Detect which cell encompasses the target text, then output its [X, Y] center coordinate. 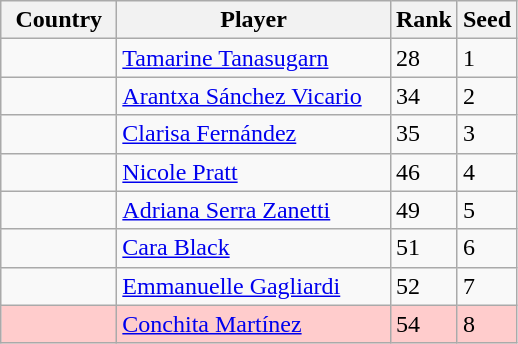
Arantxa Sánchez Vicario [254, 96]
34 [424, 96]
46 [424, 172]
35 [424, 134]
Player [254, 20]
7 [486, 286]
Cara Black [254, 248]
Nicole Pratt [254, 172]
Seed [486, 20]
54 [424, 324]
Tamarine Tanasugarn [254, 58]
28 [424, 58]
Country [59, 20]
6 [486, 248]
2 [486, 96]
52 [424, 286]
8 [486, 324]
1 [486, 58]
Clarisa Fernández [254, 134]
Adriana Serra Zanetti [254, 210]
4 [486, 172]
49 [424, 210]
Emmanuelle Gagliardi [254, 286]
51 [424, 248]
Rank [424, 20]
Conchita Martínez [254, 324]
3 [486, 134]
5 [486, 210]
